For the text-containing cell, return its midpoint in (X, Y) coordinate format. 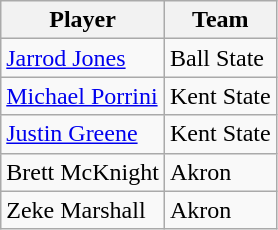
Player (83, 20)
Jarrod Jones (83, 58)
Ball State (220, 58)
Brett McKnight (83, 172)
Team (220, 20)
Justin Greene (83, 134)
Michael Porrini (83, 96)
Zeke Marshall (83, 210)
